For the text-containing cell, return its midpoint in [x, y] coordinate format. 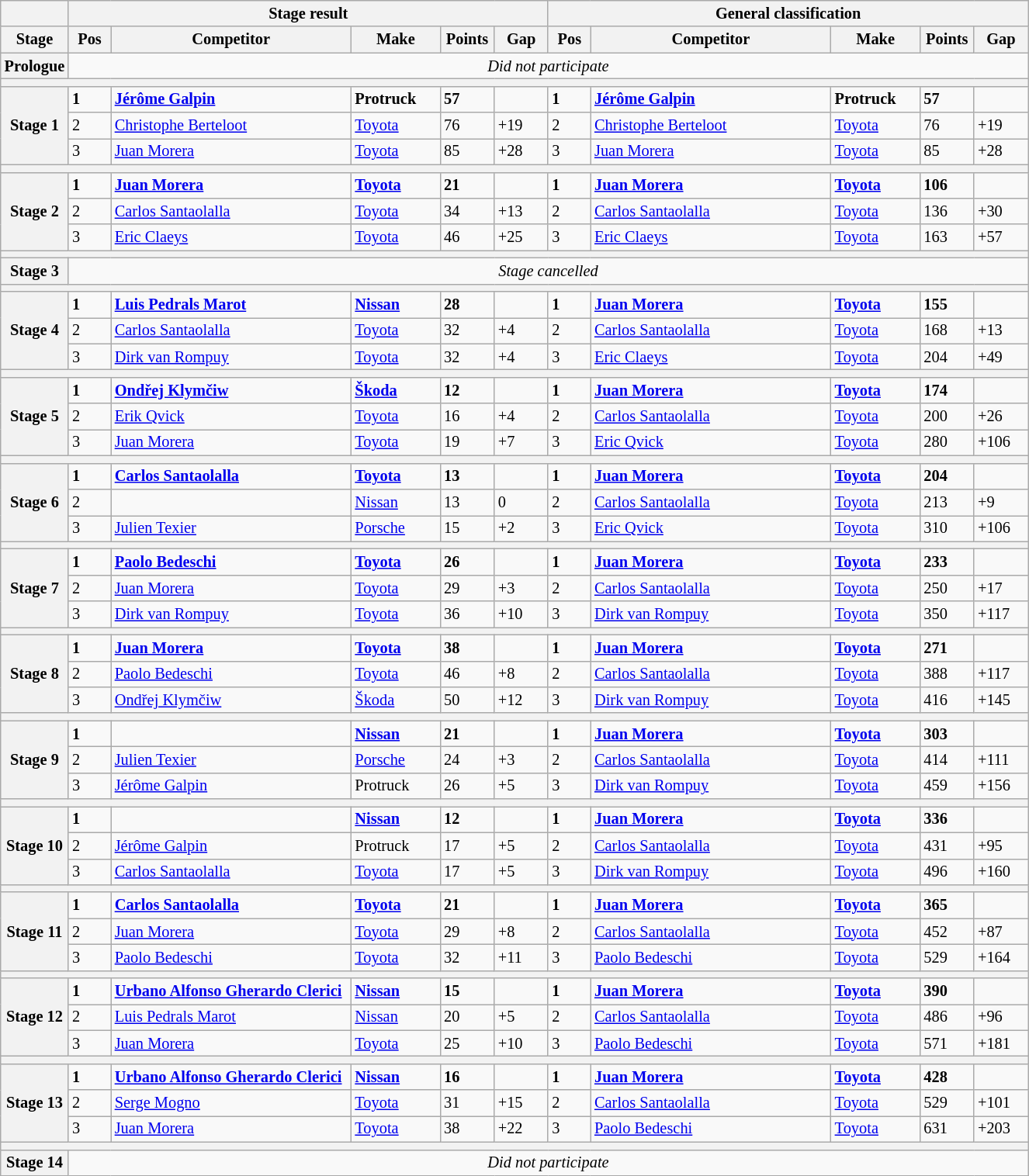
+49 [1001, 357]
390 [947, 991]
Stage 3 [34, 271]
271 [947, 648]
459 [947, 786]
200 [947, 417]
0 [521, 502]
303 [947, 734]
174 [947, 390]
365 [947, 905]
Stage 12 [34, 1018]
28 [467, 305]
Erik Qvick [231, 417]
155 [947, 305]
+26 [1001, 417]
25 [467, 1043]
233 [947, 562]
Stage 14 [34, 1163]
Stage 5 [34, 416]
Stage result [308, 13]
+164 [1001, 957]
163 [947, 237]
General classification [788, 13]
250 [947, 588]
+17 [1001, 588]
36 [467, 614]
106 [947, 185]
+203 [1001, 1129]
213 [947, 502]
486 [947, 1017]
416 [947, 700]
+30 [1001, 211]
50 [467, 700]
20 [467, 1017]
Stage 8 [34, 673]
+95 [1001, 846]
Stage [34, 40]
+9 [1001, 502]
+7 [521, 442]
452 [947, 932]
Stage 6 [34, 503]
+145 [1001, 700]
431 [947, 846]
280 [947, 442]
+96 [1001, 1017]
Stage 1 [34, 126]
+156 [1001, 786]
428 [947, 1077]
631 [947, 1129]
+2 [521, 528]
+11 [521, 957]
Stage 10 [34, 846]
+160 [1001, 872]
310 [947, 528]
Stage 2 [34, 211]
+57 [1001, 237]
496 [947, 872]
414 [947, 759]
388 [947, 674]
+15 [521, 1103]
Stage 9 [34, 760]
571 [947, 1043]
24 [467, 759]
+87 [1001, 932]
19 [467, 442]
168 [947, 330]
Serge Mogno [231, 1103]
Stage 11 [34, 931]
+101 [1001, 1103]
+12 [521, 700]
34 [467, 211]
336 [947, 819]
Stage 13 [34, 1103]
+25 [521, 237]
+181 [1001, 1043]
+111 [1001, 759]
Stage 7 [34, 588]
136 [947, 211]
Stage cancelled [548, 271]
Prologue [34, 66]
+22 [521, 1129]
31 [467, 1103]
Stage 4 [34, 330]
350 [947, 614]
